Capture the cell that displays the provided text and extract its (x, y) central coordinate. 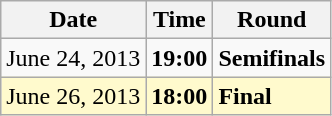
June 24, 2013 (74, 58)
June 26, 2013 (74, 96)
Time (180, 20)
Round (272, 20)
Final (272, 96)
Date (74, 20)
18:00 (180, 96)
19:00 (180, 58)
Semifinals (272, 58)
